From the cell containing the given text, extract its center point as [x, y] coordinate. 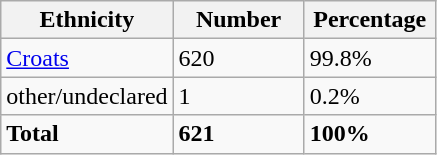
99.8% [370, 58]
Croats [87, 58]
other/undeclared [87, 96]
Percentage [370, 20]
0.2% [370, 96]
Total [87, 134]
620 [238, 58]
1 [238, 96]
621 [238, 134]
Number [238, 20]
100% [370, 134]
Ethnicity [87, 20]
